Determine the [x, y] coordinate at the center of the cell enclosing the given text.  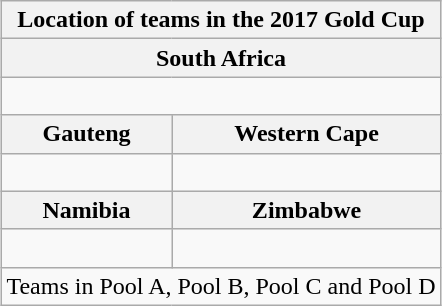
Gauteng [86, 134]
South Africa [221, 58]
Western Cape [306, 134]
Zimbabwe [306, 210]
Location of teams in the 2017 Gold Cup [221, 20]
Namibia [86, 210]
Teams in Pool A, Pool B, Pool C and Pool D [221, 286]
